Return the [X, Y] coordinate for the center point of the cell that contains the specified text.  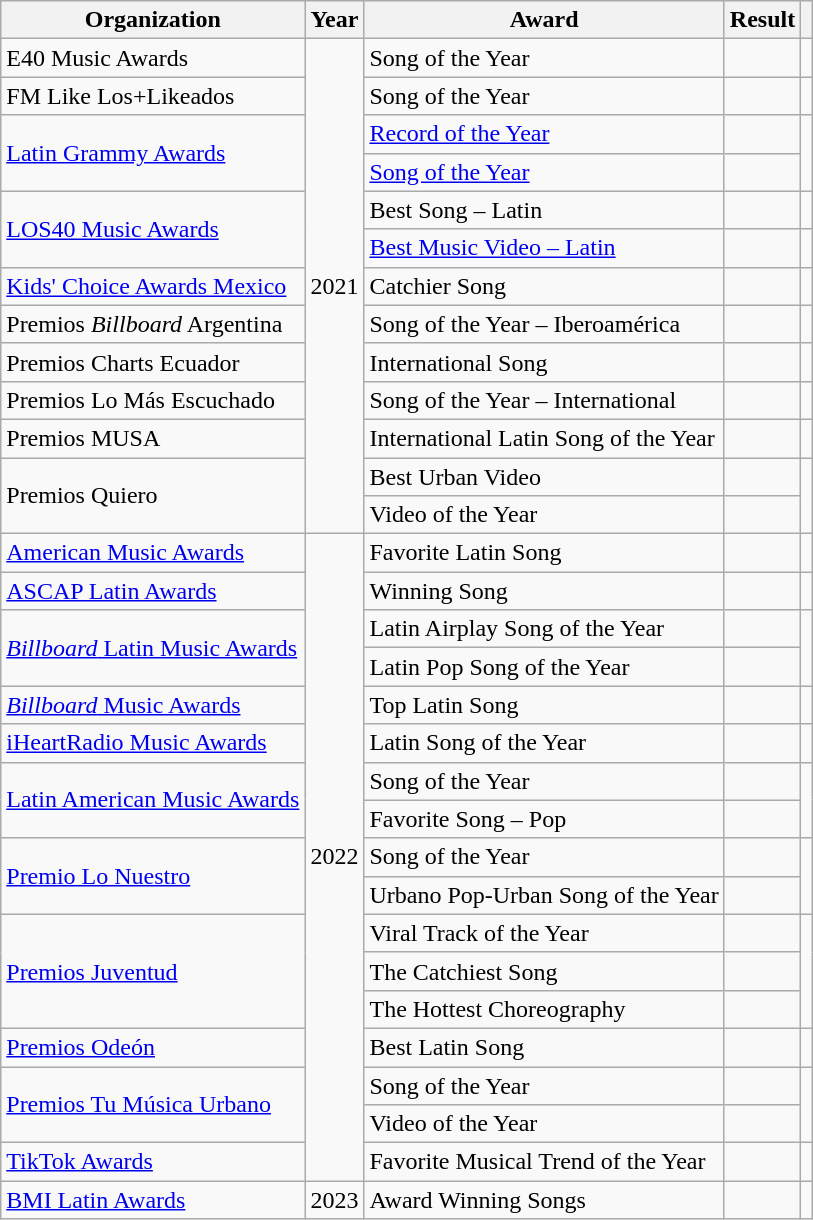
Latin Pop Song of the Year [544, 667]
Viral Track of the Year [544, 933]
Latin Airplay Song of the Year [544, 629]
E40 Music Awards [153, 58]
Best Urban Video [544, 477]
Latin Grammy Awards [153, 153]
iHeartRadio Music Awards [153, 743]
Favorite Latin Song [544, 553]
BMI Latin Awards [153, 1200]
International Song [544, 362]
Favorite Song – Pop [544, 819]
Song of the Year – Iberoamérica [544, 324]
Premios Lo Más Escuchado [153, 400]
Year [334, 20]
Best Latin Song [544, 1047]
LOS40 Music Awards [153, 229]
The Catchiest Song [544, 971]
Premios Odeón [153, 1047]
2023 [334, 1200]
American Music Awards [153, 553]
Best Song – Latin [544, 210]
Urbano Pop-Urban Song of the Year [544, 895]
Best Music Video – Latin [544, 248]
2022 [334, 858]
Kids' Choice Awards Mexico [153, 286]
Premios Tu Música Urbano [153, 1104]
Premios Billboard Argentina [153, 324]
Premios Juventud [153, 971]
FM Like Los+Likeados [153, 96]
Organization [153, 20]
Latin Song of the Year [544, 743]
Billboard Music Awards [153, 705]
Record of the Year [544, 134]
Premios MUSA [153, 438]
Catchier Song [544, 286]
Winning Song [544, 591]
TikTok Awards [153, 1162]
The Hottest Choreography [544, 1009]
Award [544, 20]
Billboard Latin Music Awards [153, 648]
Song of the Year – International [544, 400]
Premios Charts Ecuador [153, 362]
Favorite Musical Trend of the Year [544, 1162]
2021 [334, 286]
Award Winning Songs [544, 1200]
Latin American Music Awards [153, 800]
Top Latin Song [544, 705]
Result [762, 20]
International Latin Song of the Year [544, 438]
Premio Lo Nuestro [153, 876]
ASCAP Latin Awards [153, 591]
Premios Quiero [153, 496]
